Identify which cell holds the provided text, then report its (x, y) central coordinate. 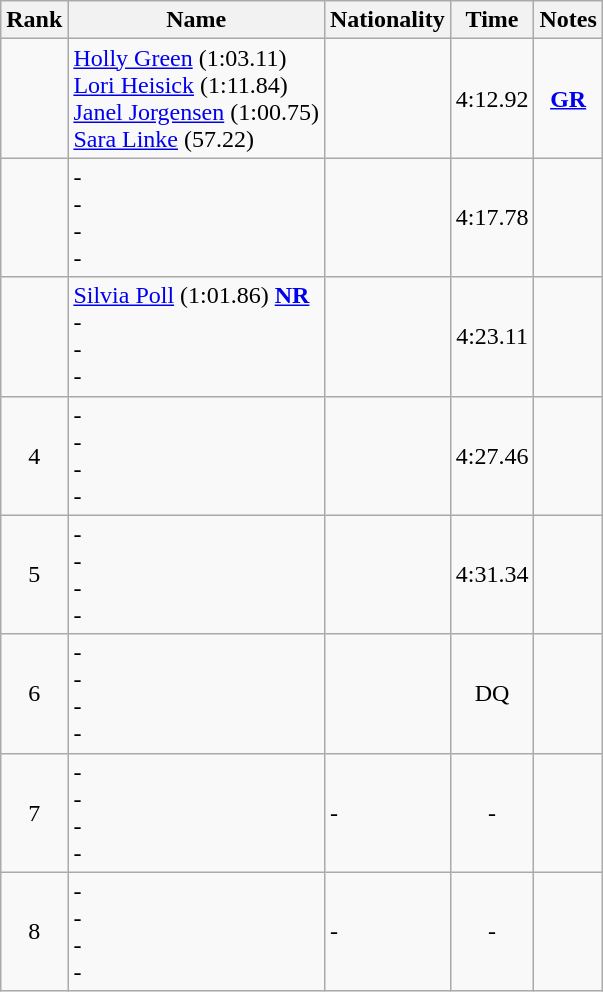
Nationality (387, 20)
5 (34, 574)
Time (492, 20)
4 (34, 456)
Name (196, 20)
4:27.46 (492, 456)
6 (34, 694)
Silvia Poll (1:01.86) NR - - - (196, 336)
8 (34, 932)
4:23.11 (492, 336)
4:31.34 (492, 574)
Notes (568, 20)
DQ (492, 694)
4:17.78 (492, 218)
Rank (34, 20)
7 (34, 812)
4:12.92 (492, 98)
Holly Green (1:03.11) Lori Heisick (1:11.84) Janel Jorgensen (1:00.75) Sara Linke (57.22) (196, 98)
GR (568, 98)
